Scan for the cell matching the given text and deliver its (x, y) coordinate at center. 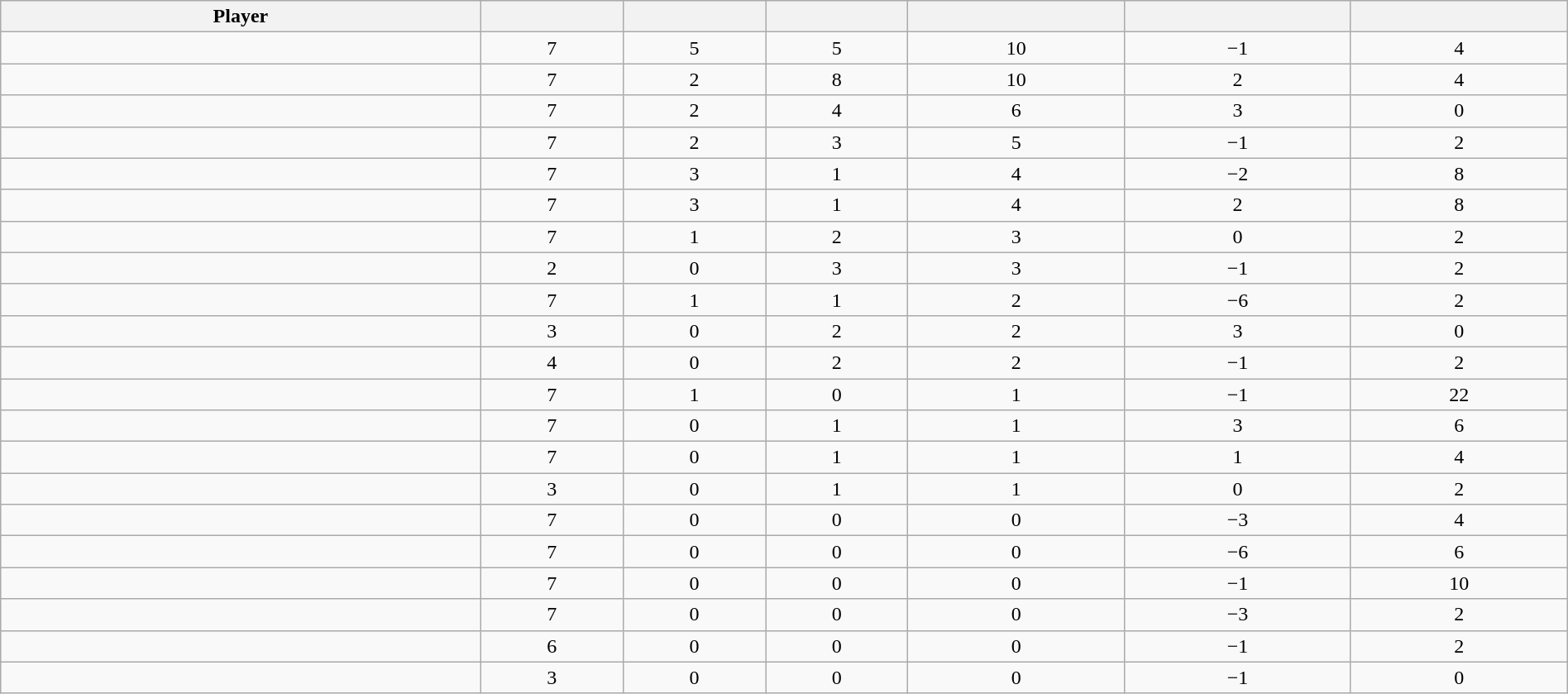
Player (241, 17)
22 (1459, 395)
−2 (1237, 174)
